Find where the given text appears and provide that cell's center as [x, y] coordinate. 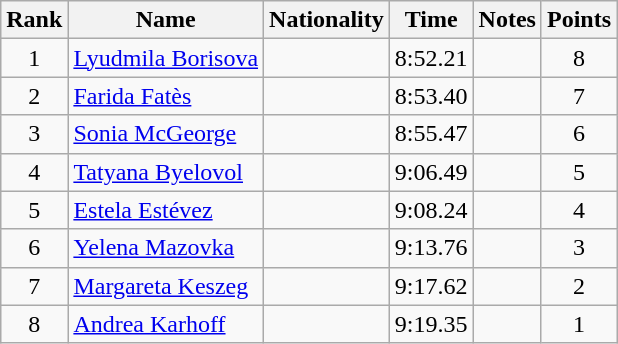
9:08.24 [431, 210]
Estela Estévez [166, 210]
Tatyana Byelovol [166, 172]
Sonia McGeorge [166, 134]
Rank [34, 20]
9:17.62 [431, 286]
Yelena Mazovka [166, 248]
Andrea Karhoff [166, 324]
8:55.47 [431, 134]
Farida Fatès [166, 96]
Points [578, 20]
8:52.21 [431, 58]
Name [166, 20]
Time [431, 20]
9:19.35 [431, 324]
Notes [507, 20]
Lyudmila Borisova [166, 58]
9:06.49 [431, 172]
Margareta Keszeg [166, 286]
9:13.76 [431, 248]
8:53.40 [431, 96]
Nationality [327, 20]
